Search for the cell housing the specified text and yield its [X, Y] center coordinate. 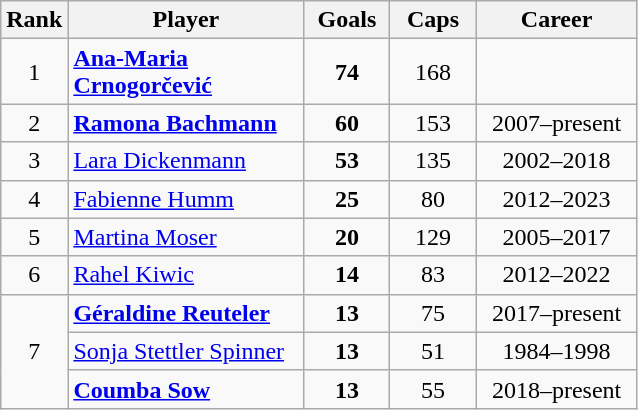
Goals [347, 20]
2 [34, 123]
60 [347, 123]
1984–1998 [556, 351]
Career [556, 20]
153 [433, 123]
53 [347, 161]
Rahel Kiwic [186, 275]
2012–2023 [556, 199]
2005–2017 [556, 237]
Fabienne Humm [186, 199]
74 [347, 72]
83 [433, 275]
Géraldine Reuteler [186, 313]
2007–present [556, 123]
Lara Dickenmann [186, 161]
135 [433, 161]
5 [34, 237]
Sonja Stettler Spinner [186, 351]
4 [34, 199]
Coumba Sow [186, 389]
3 [34, 161]
129 [433, 237]
51 [433, 351]
2012–2022 [556, 275]
6 [34, 275]
75 [433, 313]
80 [433, 199]
1 [34, 72]
Caps [433, 20]
14 [347, 275]
2017–present [556, 313]
168 [433, 72]
55 [433, 389]
Rank [34, 20]
Martina Moser [186, 237]
7 [34, 351]
2002–2018 [556, 161]
2018–present [556, 389]
Ana-Maria Crnogorčević [186, 72]
Ramona Bachmann [186, 123]
20 [347, 237]
25 [347, 199]
Player [186, 20]
